Scan for the cell matching the given text and deliver its (X, Y) coordinate at center. 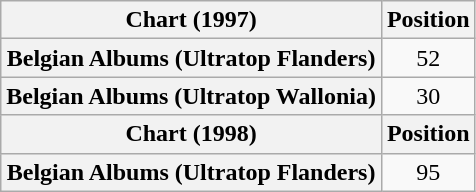
Chart (1997) (192, 20)
30 (428, 96)
Chart (1998) (192, 134)
95 (428, 172)
52 (428, 58)
Belgian Albums (Ultratop Wallonia) (192, 96)
